For the text-containing cell, return its midpoint in (X, Y) coordinate format. 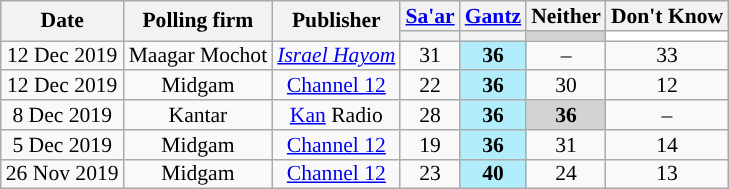
8 Dec 2019 (62, 115)
12 (667, 86)
Publisher (336, 21)
Maagar Mochot (198, 56)
5 Dec 2019 (62, 145)
22 (430, 86)
19 (430, 145)
Israel Hayom (336, 56)
26 Nov 2019 (62, 174)
24 (566, 174)
Don't Know (667, 16)
Kan Radio (336, 115)
13 (667, 174)
Neither (566, 16)
40 (493, 174)
28 (430, 115)
Gantz (493, 16)
30 (566, 86)
Date (62, 21)
14 (667, 145)
Sa'ar (430, 16)
Polling firm (198, 21)
33 (667, 56)
23 (430, 174)
Kantar (198, 115)
